Identify which cell holds the provided text, then report its [x, y] central coordinate. 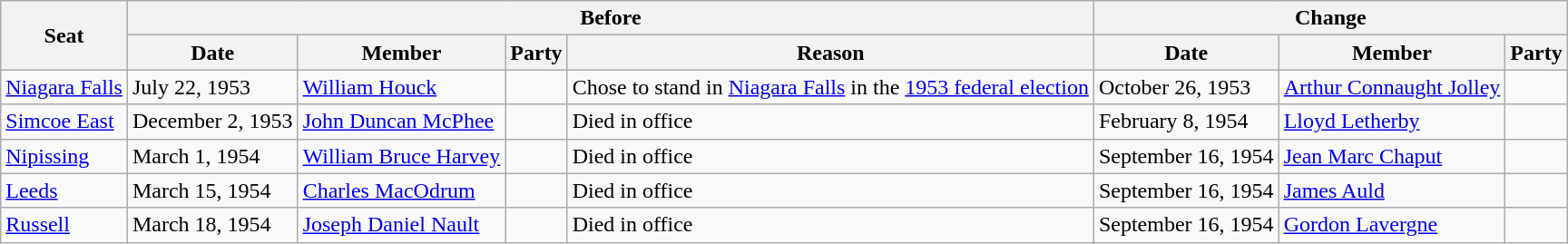
Simcoe East [64, 122]
March 18, 1954 [212, 225]
March 15, 1954 [212, 190]
James Auld [1392, 190]
Lloyd Letherby [1392, 122]
Joseph Daniel Nault [401, 225]
Gordon Lavergne [1392, 225]
December 2, 1953 [212, 122]
Charles MacOdrum [401, 190]
February 8, 1954 [1186, 122]
Russell [64, 225]
Change [1330, 18]
Seat [64, 35]
Before [610, 18]
Chose to stand in Niagara Falls in the 1953 federal election [830, 87]
October 26, 1953 [1186, 87]
Jean Marc Chaput [1392, 156]
March 1, 1954 [212, 156]
John Duncan McPhee [401, 122]
William Houck [401, 87]
Nipissing [64, 156]
Leeds [64, 190]
William Bruce Harvey [401, 156]
Niagara Falls [64, 87]
Arthur Connaught Jolley [1392, 87]
Reason [830, 53]
July 22, 1953 [212, 87]
